Return (x, y) of the center of cell containing provided text 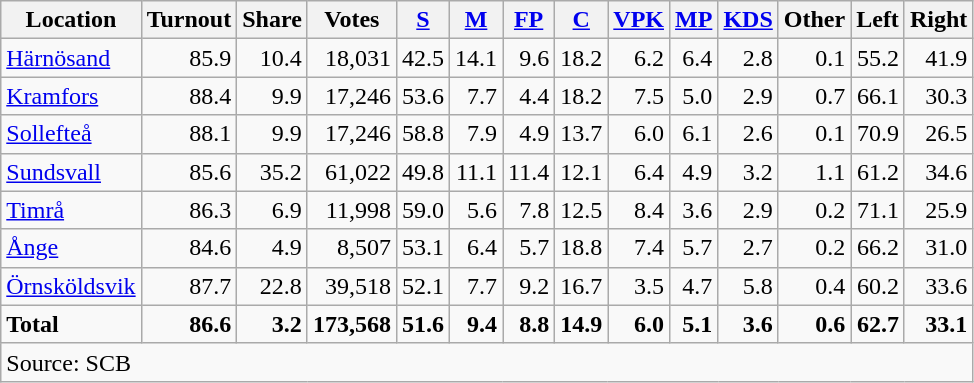
53.1 (422, 248)
4.4 (529, 96)
12.5 (582, 210)
88.4 (189, 96)
5.1 (694, 324)
10.4 (272, 58)
62.7 (878, 324)
42.5 (422, 58)
11.4 (529, 172)
30.3 (938, 96)
5.8 (748, 286)
52.1 (422, 286)
6.1 (694, 134)
11,998 (352, 210)
51.6 (422, 324)
Sollefteå (71, 134)
KDS (748, 20)
11.1 (476, 172)
6.2 (639, 58)
FP (529, 20)
VPK (639, 20)
Share (272, 20)
70.9 (878, 134)
33.1 (938, 324)
8,507 (352, 248)
18,031 (352, 58)
41.9 (938, 58)
6.9 (272, 210)
7.9 (476, 134)
Turnout (189, 20)
14.9 (582, 324)
Other (814, 20)
Right (938, 20)
2.8 (748, 58)
C (582, 20)
Härnösand (71, 58)
88.1 (189, 134)
13.7 (582, 134)
1.1 (814, 172)
49.8 (422, 172)
16.7 (582, 286)
MP (694, 20)
9.4 (476, 324)
Source: SCB (487, 362)
71.1 (878, 210)
12.1 (582, 172)
4.7 (694, 286)
7.8 (529, 210)
22.8 (272, 286)
M (476, 20)
58.8 (422, 134)
39,518 (352, 286)
Total (71, 324)
26.5 (938, 134)
0.4 (814, 286)
Votes (352, 20)
84.6 (189, 248)
7.5 (639, 96)
87.7 (189, 286)
35.2 (272, 172)
34.6 (938, 172)
61.2 (878, 172)
3.5 (639, 286)
60.2 (878, 286)
2.6 (748, 134)
25.9 (938, 210)
86.3 (189, 210)
18.8 (582, 248)
66.2 (878, 248)
85.9 (189, 58)
53.6 (422, 96)
2.7 (748, 248)
Location (71, 20)
61,022 (352, 172)
55.2 (878, 58)
Kramfors (71, 96)
85.6 (189, 172)
Sundsvall (71, 172)
Ånge (71, 248)
7.4 (639, 248)
59.0 (422, 210)
0.7 (814, 96)
Örnsköldsvik (71, 286)
33.6 (938, 286)
Timrå (71, 210)
86.6 (189, 324)
Left (878, 20)
173,568 (352, 324)
9.2 (529, 286)
9.6 (529, 58)
0.6 (814, 324)
S (422, 20)
5.0 (694, 96)
5.6 (476, 210)
31.0 (938, 248)
8.8 (529, 324)
8.4 (639, 210)
66.1 (878, 96)
14.1 (476, 58)
